Extract the (X, Y) coordinate from the center of the cell holding the provided text.  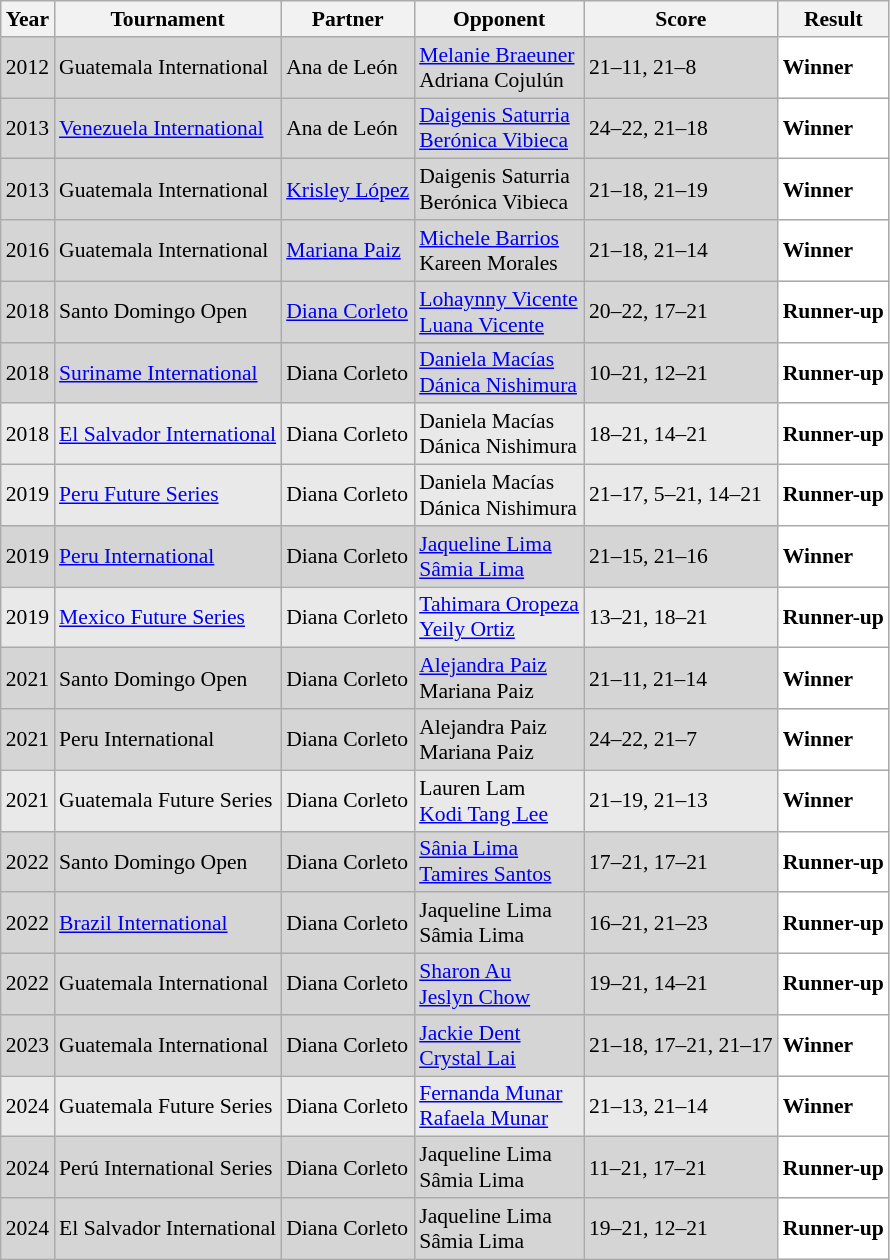
21–13, 21–14 (681, 1106)
Mariana Paiz (348, 250)
21–17, 5–21, 14–21 (681, 496)
Brazil International (168, 924)
Krisley López (348, 190)
21–19, 21–13 (681, 800)
Michele Barrios Kareen Morales (499, 250)
Venezuela International (168, 128)
21–18, 21–14 (681, 250)
2012 (28, 68)
Lohaynny Vicente Luana Vicente (499, 312)
13–21, 18–21 (681, 618)
19–21, 12–21 (681, 1228)
Year (28, 19)
21–11, 21–8 (681, 68)
Score (681, 19)
2023 (28, 1046)
21–11, 21–14 (681, 678)
16–21, 21–23 (681, 924)
21–18, 21–19 (681, 190)
Perú International Series (168, 1168)
24–22, 21–7 (681, 740)
Lauren Lam Kodi Tang Lee (499, 800)
10–21, 12–21 (681, 372)
Mexico Future Series (168, 618)
24–22, 21–18 (681, 128)
Fernanda Munar Rafaela Munar (499, 1106)
21–18, 17–21, 21–17 (681, 1046)
2016 (28, 250)
Opponent (499, 19)
Tournament (168, 19)
18–21, 14–21 (681, 434)
19–21, 14–21 (681, 984)
11–21, 17–21 (681, 1168)
Sharon Au Jeslyn Chow (499, 984)
21–15, 21–16 (681, 556)
Jackie Dent Crystal Lai (499, 1046)
Melanie Braeuner Adriana Cojulún (499, 68)
Suriname International (168, 372)
Tahimara Oropeza Yeily Ortiz (499, 618)
17–21, 17–21 (681, 862)
Sânia Lima Tamires Santos (499, 862)
Partner (348, 19)
20–22, 17–21 (681, 312)
Result (834, 19)
Peru Future Series (168, 496)
